Capture the cell that displays the provided text and extract its [X, Y] central coordinate. 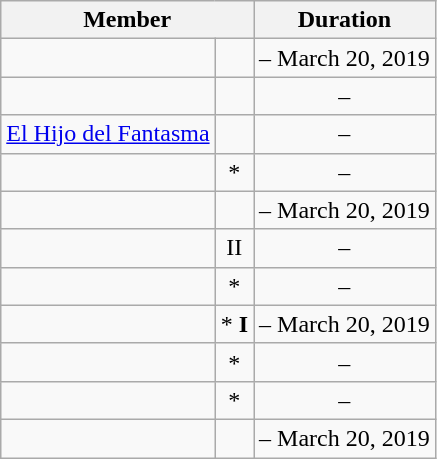
* I [234, 324]
Member [128, 20]
Duration [345, 20]
El Hijo del Fantasma [108, 134]
II [234, 248]
